Pinpoint the cell where the given text exists, returning its (X, Y) midpoint coordinate. 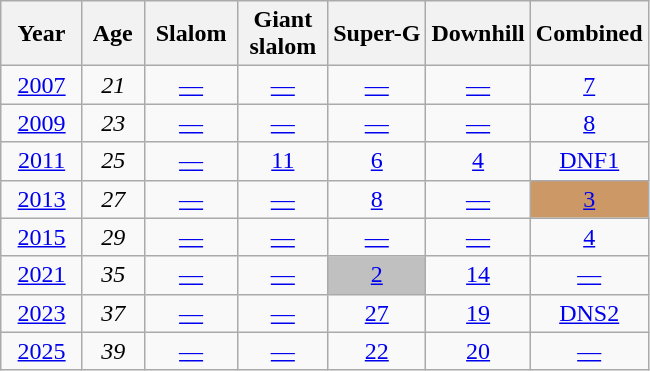
Downhill (478, 34)
2015 (42, 237)
2013 (42, 199)
21 (113, 85)
29 (113, 237)
35 (113, 275)
Age (113, 34)
11 (283, 161)
22 (377, 351)
Super-G (377, 34)
19 (478, 313)
23 (113, 123)
Giant slalom (283, 34)
Year (42, 34)
2021 (42, 275)
7 (589, 85)
6 (377, 161)
14 (478, 275)
DNS2 (589, 313)
Combined (589, 34)
37 (113, 313)
Slalom (191, 34)
39 (113, 351)
20 (478, 351)
2009 (42, 123)
2011 (42, 161)
3 (589, 199)
DNF1 (589, 161)
25 (113, 161)
2025 (42, 351)
2023 (42, 313)
2007 (42, 85)
2 (377, 275)
